Scan for the cell matching the given text and deliver its (X, Y) coordinate at center. 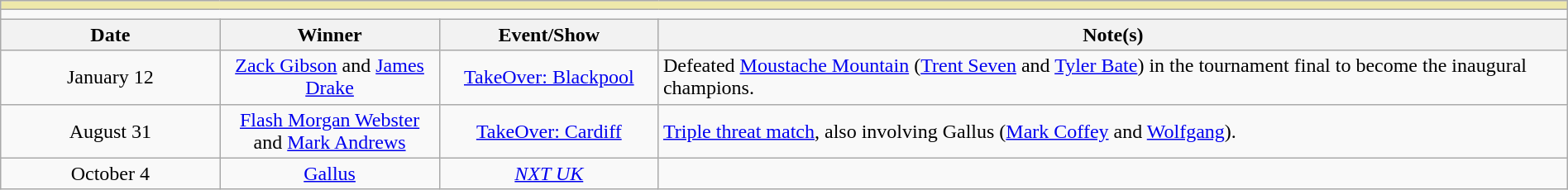
Gallus (329, 173)
TakeOver: Blackpool (549, 78)
Defeated Moustache Mountain (Trent Seven and Tyler Bate) in the tournament final to become the inaugural champions. (1113, 78)
August 31 (111, 131)
Note(s) (1113, 35)
October 4 (111, 173)
NXT UK (549, 173)
Triple threat match, also involving Gallus (Mark Coffey and Wolfgang). (1113, 131)
Event/Show (549, 35)
January 12 (111, 78)
Winner (329, 35)
Date (111, 35)
Flash Morgan Webster and Mark Andrews (329, 131)
Zack Gibson and James Drake (329, 78)
TakeOver: Cardiff (549, 131)
